Return the [X, Y] coordinate for the center point of the cell that contains the specified text.  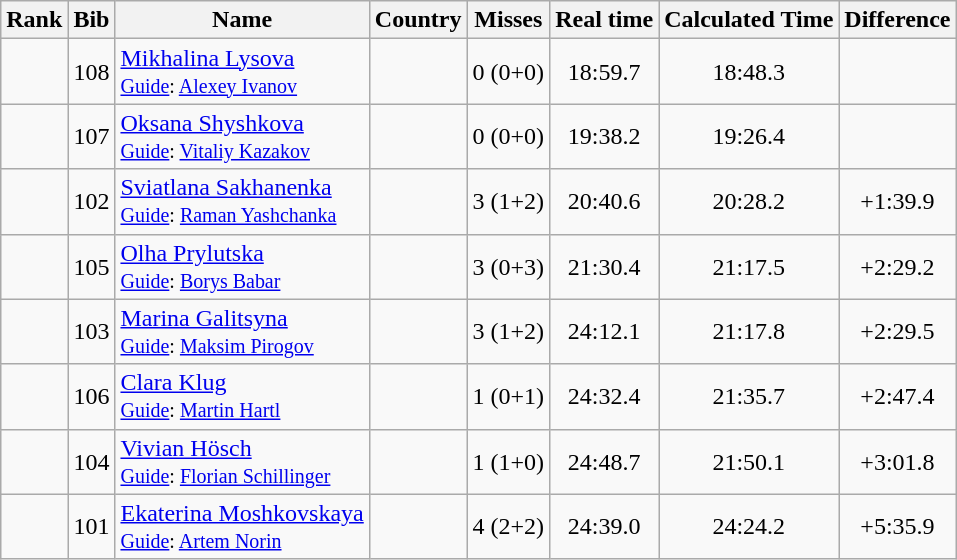
+1:39.9 [898, 202]
Olha PrylutskaGuide: Borys Babar [242, 266]
Name [242, 20]
20:28.2 [749, 202]
Clara KlugGuide: Martin Hartl [242, 396]
+2:47.4 [898, 396]
Mikhalina LysovaGuide: Alexey Ivanov [242, 72]
1 (1+0) [508, 462]
19:26.4 [749, 136]
Calculated Time [749, 20]
Sviatlana SakhanenkaGuide: Raman Yashchanka [242, 202]
24:39.0 [604, 526]
19:38.2 [604, 136]
+5:35.9 [898, 526]
24:32.4 [604, 396]
21:17.8 [749, 332]
18:59.7 [604, 72]
4 (2+2) [508, 526]
+2:29.2 [898, 266]
Country [418, 20]
3 (0+3) [508, 266]
+3:01.8 [898, 462]
106 [92, 396]
108 [92, 72]
Bib [92, 20]
101 [92, 526]
Marina GalitsynaGuide: Maksim Pirogov [242, 332]
20:40.6 [604, 202]
Ekaterina MoshkovskayaGuide: Artem Norin [242, 526]
24:12.1 [604, 332]
1 (0+1) [508, 396]
18:48.3 [749, 72]
Difference [898, 20]
24:48.7 [604, 462]
21:17.5 [749, 266]
104 [92, 462]
21:35.7 [749, 396]
103 [92, 332]
105 [92, 266]
21:50.1 [749, 462]
102 [92, 202]
Rank [34, 20]
Real time [604, 20]
21:30.4 [604, 266]
107 [92, 136]
Misses [508, 20]
Vivian HöschGuide: Florian Schillinger [242, 462]
Oksana ShyshkovaGuide: Vitaliy Kazakov [242, 136]
+2:29.5 [898, 332]
24:24.2 [749, 526]
